Search for the cell housing the specified text and yield its [x, y] center coordinate. 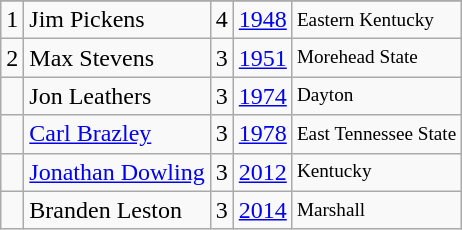
1951 [262, 58]
Eastern Kentucky [376, 20]
East Tennessee State [376, 134]
Max Stevens [117, 58]
Jonathan Dowling [117, 172]
2012 [262, 172]
1 [12, 20]
Carl Brazley [117, 134]
4 [222, 20]
Branden Leston [117, 210]
1974 [262, 96]
Kentucky [376, 172]
Marshall [376, 210]
2 [12, 58]
Jon Leathers [117, 96]
Jim Pickens [117, 20]
Morehead State [376, 58]
1948 [262, 20]
1978 [262, 134]
2014 [262, 210]
Dayton [376, 96]
